Return (X, Y) of the center of cell containing provided text 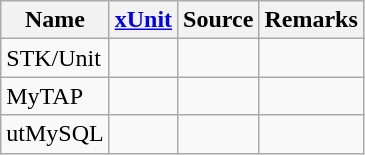
utMySQL (55, 134)
Source (218, 20)
MyTAP (55, 96)
Name (55, 20)
xUnit (143, 20)
Remarks (311, 20)
STK/Unit (55, 58)
